From the cell containing the given text, extract its center point as [x, y] coordinate. 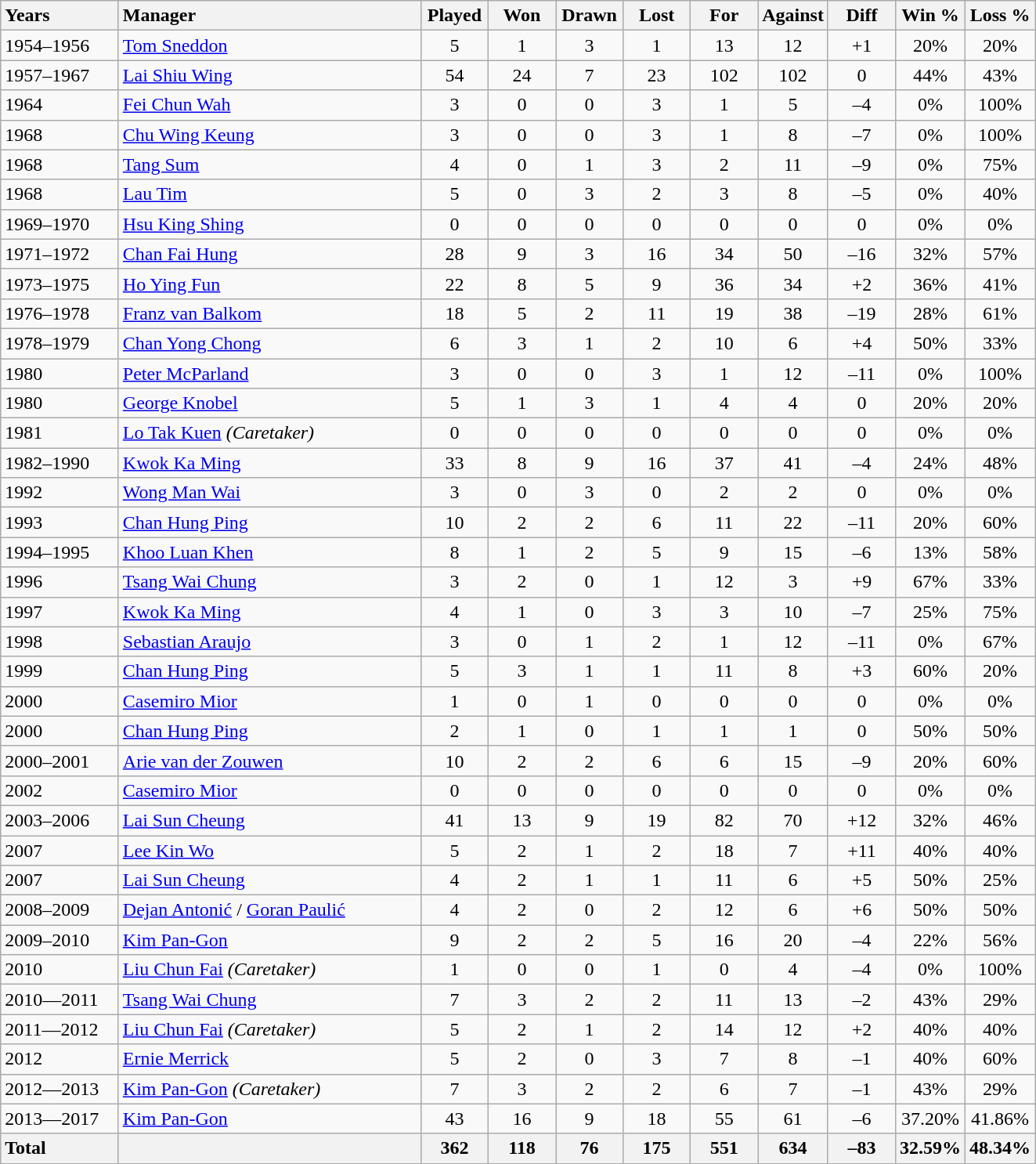
28% [930, 313]
+3 [861, 671]
+1 [861, 45]
2003–2006 [60, 820]
Loss % [1001, 16]
Hsu King Shing [269, 224]
61% [1001, 313]
58% [1001, 552]
54 [454, 75]
Diff [861, 16]
70 [793, 820]
175 [657, 1148]
Lost [657, 16]
Lo Tak Kuen (Caretaker) [269, 433]
634 [793, 1148]
Chu Wing Keung [269, 135]
37 [724, 463]
2009–2010 [60, 940]
48% [1001, 463]
Peter McParland [269, 374]
+5 [861, 880]
24% [930, 463]
1954–1956 [60, 45]
23 [657, 75]
Franz van Balkom [269, 313]
2010—2011 [60, 1000]
22% [930, 940]
+11 [861, 850]
55 [724, 1119]
–19 [861, 313]
61 [793, 1119]
48.34% [1001, 1148]
1997 [60, 612]
1978–1979 [60, 343]
Lee Kin Wo [269, 850]
56% [1001, 940]
+9 [861, 582]
36 [724, 284]
2011—2012 [60, 1029]
13% [930, 552]
1993 [60, 522]
1981 [60, 433]
1992 [60, 493]
Wong Man Wai [269, 493]
1982–1990 [60, 463]
41% [1001, 284]
37.20% [930, 1119]
2008–2009 [60, 910]
Drawn [590, 16]
Chan Yong Chong [269, 343]
1976–1978 [60, 313]
2010 [60, 970]
2000–2001 [60, 761]
33 [454, 463]
20 [793, 940]
Played [454, 16]
Against [793, 16]
14 [724, 1029]
–2 [861, 1000]
Ho Ying Fun [269, 284]
82 [724, 820]
1971–1972 [60, 254]
46% [1001, 820]
50 [793, 254]
1994–1995 [60, 552]
76 [590, 1148]
24 [522, 75]
Sebastian Araujo [269, 642]
–16 [861, 254]
551 [724, 1148]
–5 [861, 194]
Tom Sneddon [269, 45]
2013—2017 [60, 1119]
28 [454, 254]
44% [930, 75]
–83 [861, 1148]
+12 [861, 820]
Chan Fai Hung [269, 254]
1969–1970 [60, 224]
Kim Pan-Gon (Caretaker) [269, 1089]
36% [930, 284]
2012—2013 [60, 1089]
George Knobel [269, 403]
Lai Shiu Wing [269, 75]
Lau Tim [269, 194]
1996 [60, 582]
For [724, 16]
Manager [269, 16]
1973–1975 [60, 284]
Ernie Merrick [269, 1059]
2012 [60, 1059]
Dejan Antonić / Goran Paulić [269, 910]
1998 [60, 642]
Fei Chun Wah [269, 105]
1964 [60, 105]
1957–1967 [60, 75]
43 [454, 1119]
2002 [60, 790]
38 [793, 313]
Win % [930, 16]
+6 [861, 910]
+4 [861, 343]
362 [454, 1148]
Won [522, 16]
Arie van der Zouwen [269, 761]
Tang Sum [269, 164]
57% [1001, 254]
Years [60, 16]
Khoo Luan Khen [269, 552]
32.59% [930, 1148]
41.86% [1001, 1119]
Total [60, 1148]
1999 [60, 671]
118 [522, 1148]
